Find where the given text appears and provide that cell's center as [X, Y] coordinate. 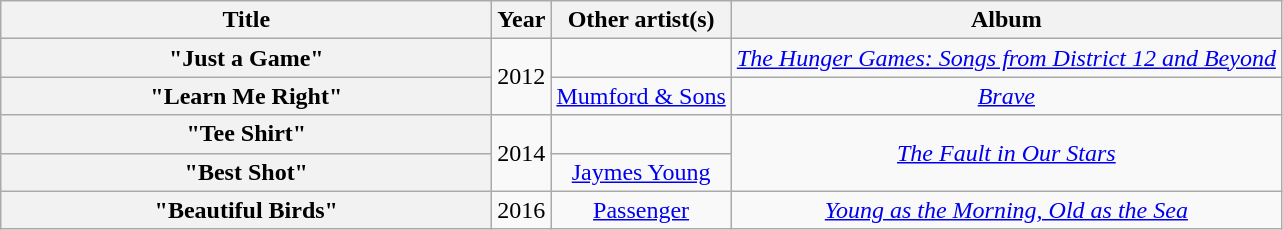
Title [246, 20]
Album [1006, 20]
"Tee Shirt" [246, 134]
"Learn Me Right" [246, 96]
Mumford & Sons [641, 96]
2012 [522, 77]
"Beautiful Birds" [246, 210]
2016 [522, 210]
Passenger [641, 210]
Brave [1006, 96]
Year [522, 20]
2014 [522, 153]
The Hunger Games: Songs from District 12 and Beyond [1006, 58]
Young as the Morning, Old as the Sea [1006, 210]
"Just a Game" [246, 58]
Jaymes Young [641, 172]
The Fault in Our Stars [1006, 153]
Other artist(s) [641, 20]
"Best Shot" [246, 172]
